Search for the cell housing the specified text and yield its (x, y) center coordinate. 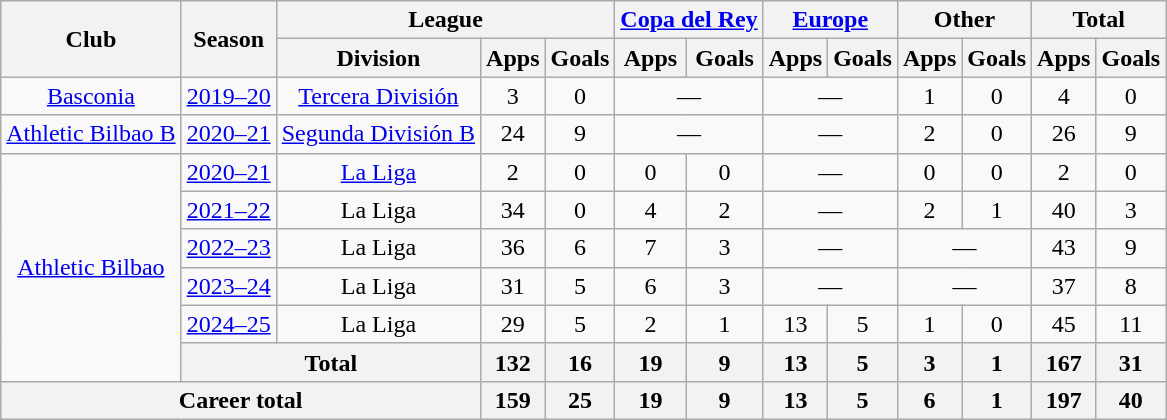
2019–20 (228, 96)
Basconia (91, 96)
Tercera División (378, 96)
Club (91, 39)
159 (513, 400)
132 (513, 362)
Career total (241, 400)
Athletic Bilbao (91, 267)
29 (513, 324)
24 (513, 134)
2021–22 (228, 210)
Copa del Rey (689, 20)
Season (228, 39)
7 (650, 248)
34 (513, 210)
36 (513, 248)
2023–24 (228, 286)
25 (580, 400)
Division (378, 58)
Other (964, 20)
8 (1131, 286)
197 (1064, 400)
League (446, 20)
11 (1131, 324)
2024–25 (228, 324)
Europe (830, 20)
16 (580, 362)
45 (1064, 324)
26 (1064, 134)
Segunda División B (378, 134)
37 (1064, 286)
43 (1064, 248)
Athletic Bilbao B (91, 134)
2022–23 (228, 248)
167 (1064, 362)
